Capture the cell that displays the provided text and extract its (X, Y) central coordinate. 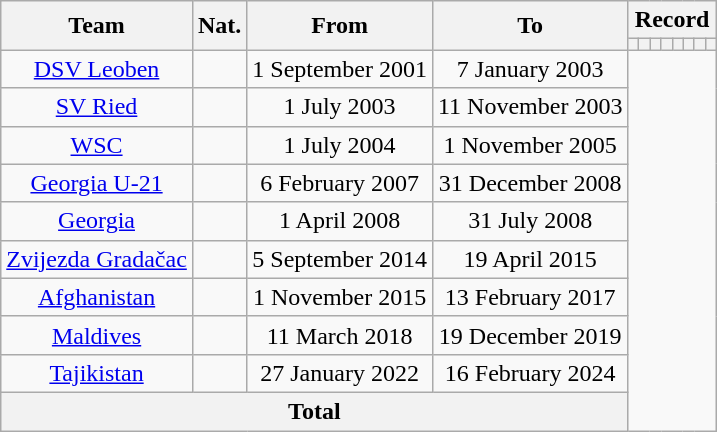
Maldives (97, 335)
WSC (97, 145)
31 July 2008 (530, 221)
19 December 2019 (530, 335)
1 November 2005 (530, 145)
31 December 2008 (530, 183)
19 April 2015 (530, 259)
1 July 2003 (340, 107)
5 September 2014 (340, 259)
To (530, 26)
1 September 2001 (340, 69)
11 November 2003 (530, 107)
Georgia (97, 221)
Nat. (219, 26)
13 February 2017 (530, 297)
7 January 2003 (530, 69)
From (340, 26)
Georgia U-21 (97, 183)
Tajikistan (97, 373)
16 February 2024 (530, 373)
Afghanistan (97, 297)
Zvijezda Gradačac (97, 259)
Team (97, 26)
DSV Leoben (97, 69)
SV Ried (97, 107)
Record (672, 20)
11 March 2018 (340, 335)
27 January 2022 (340, 373)
1 November 2015 (340, 297)
1 April 2008 (340, 221)
1 July 2004 (340, 145)
6 February 2007 (340, 183)
Total (314, 411)
